Provide the [X, Y] coordinate of the cell's center where the given text is located.  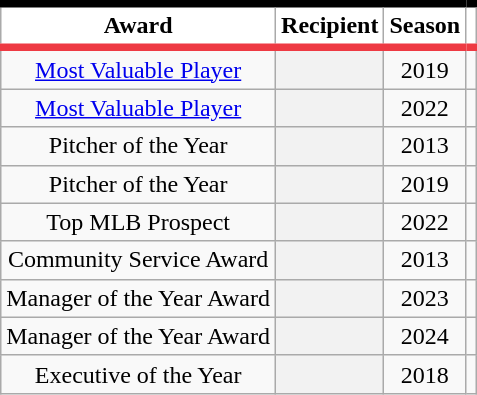
2024 [425, 336]
Recipient [330, 26]
2018 [425, 374]
Community Service Award [138, 260]
Executive of the Year [138, 374]
Season [425, 26]
Top MLB Prospect [138, 222]
Award [138, 26]
2023 [425, 298]
